Extract the [X, Y] coordinate from the center of the cell holding the provided text.  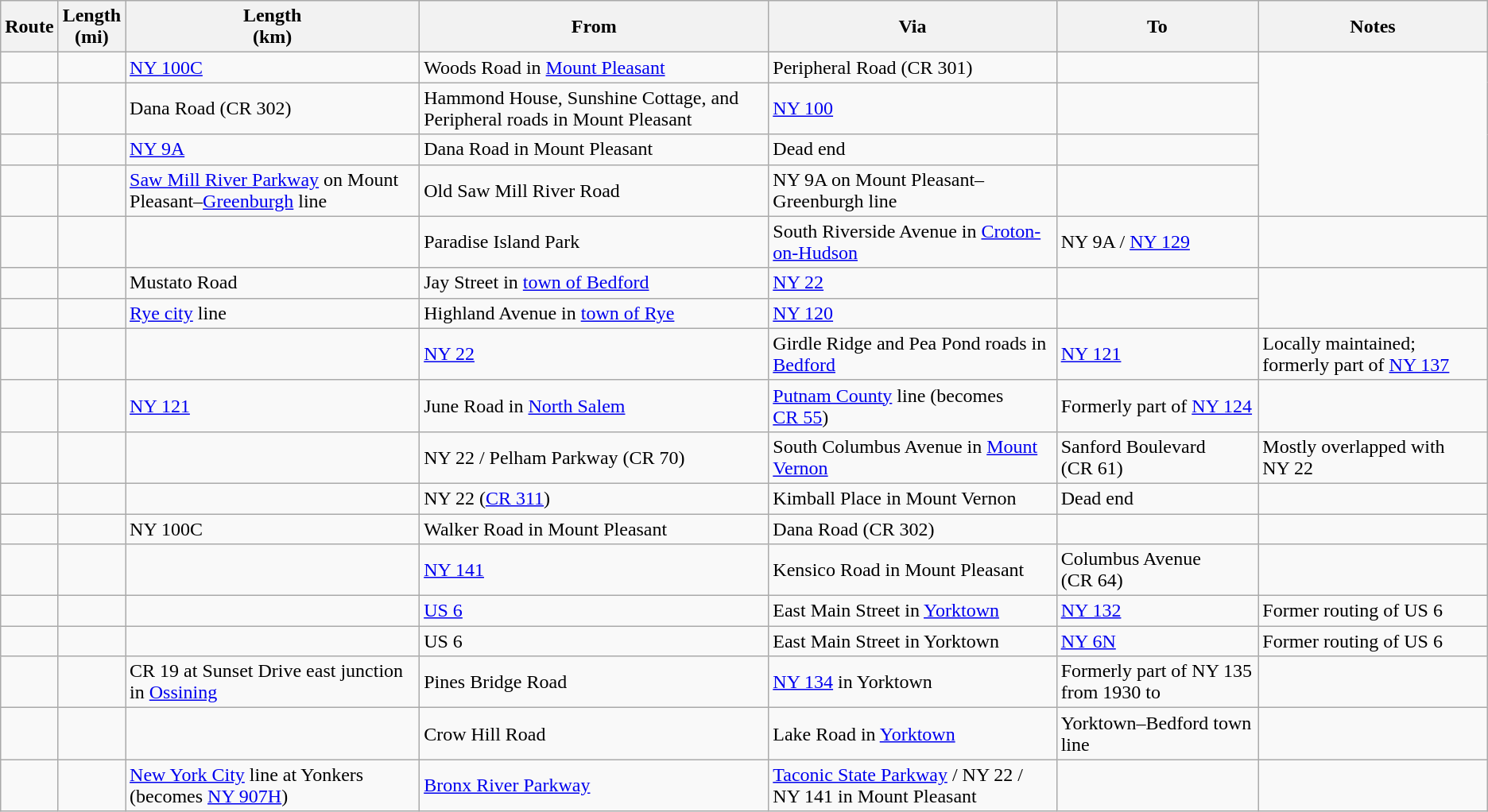
Woods Road in Mount Pleasant [595, 68]
Peripheral Road (CR 301) [913, 68]
Lake Road in Yorktown [913, 734]
Mostly overlapped with NY 22 [1373, 458]
Walker Road in Mount Pleasant [595, 528]
NY 9A / NY 129 [1157, 242]
South Columbus Avenue in Mount Vernon [913, 458]
Jay Street in town of Bedford [595, 283]
NY 9A [273, 149]
NY 100 [913, 108]
Kimball Place in Mount Vernon [913, 498]
Formerly part of NY 135 from 1930 to [1157, 682]
NY 6N [1157, 641]
Paradise Island Park [595, 242]
Pines Bridge Road [595, 682]
NY 141 [595, 570]
New York City line at Yonkers (becomes NY 907H) [273, 785]
Length(km) [273, 27]
South Riverside Avenue in Croton-on-Hudson [913, 242]
Kensico Road in Mount Pleasant [913, 570]
Rye city line [273, 313]
Bronx River Parkway [595, 785]
Via [913, 27]
NY 22 (CR 311) [595, 498]
Notes [1373, 27]
Formerly part of NY 124 [1157, 405]
Highland Avenue in town of Rye [595, 313]
Sanford Boulevard (CR 61) [1157, 458]
Yorktown–Bedford town line [1157, 734]
NY 22 / Pelham Parkway (CR 70) [595, 458]
NY 9A on Mount Pleasant–Greenburgh line [913, 191]
Route [29, 27]
Taconic State Parkway / NY 22 / NY 141 in Mount Pleasant [913, 785]
Length(mi) [91, 27]
Mustato Road [273, 283]
Crow Hill Road [595, 734]
Old Saw Mill River Road [595, 191]
June Road in North Salem [595, 405]
NY 134 in Yorktown [913, 682]
Columbus Avenue (CR 64) [1157, 570]
To [1157, 27]
Dana Road in Mount Pleasant [595, 149]
Girdle Ridge and Pea Pond roads in Bedford [913, 354]
Saw Mill River Parkway on Mount Pleasant–Greenburgh line [273, 191]
NY 120 [913, 313]
Locally maintained; formerly part of NY 137 [1373, 354]
Putnam County line (becomes CR 55) [913, 405]
CR 19 at Sunset Drive east junction in Ossining [273, 682]
From [595, 27]
Hammond House, Sunshine Cottage, and Peripheral roads in Mount Pleasant [595, 108]
NY 132 [1157, 611]
